Pinpoint the cell where the given text exists, returning its [x, y] midpoint coordinate. 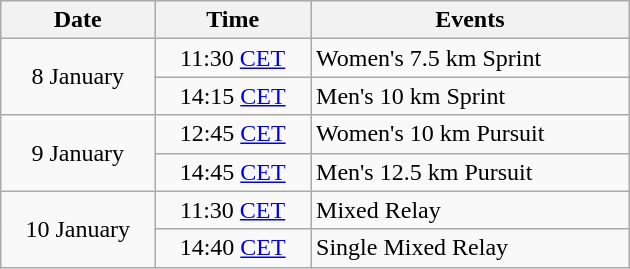
8 January [78, 77]
14:40 CET [233, 248]
9 January [78, 153]
12:45 CET [233, 134]
Time [233, 20]
Men's 10 km Sprint [470, 96]
Date [78, 20]
Mixed Relay [470, 210]
Events [470, 20]
14:45 CET [233, 172]
Single Mixed Relay [470, 248]
14:15 CET [233, 96]
Women's 7.5 km Sprint [470, 58]
Men's 12.5 km Pursuit [470, 172]
Women's 10 km Pursuit [470, 134]
10 January [78, 229]
